Locate the cell with the specified text and output its (X, Y) center coordinate. 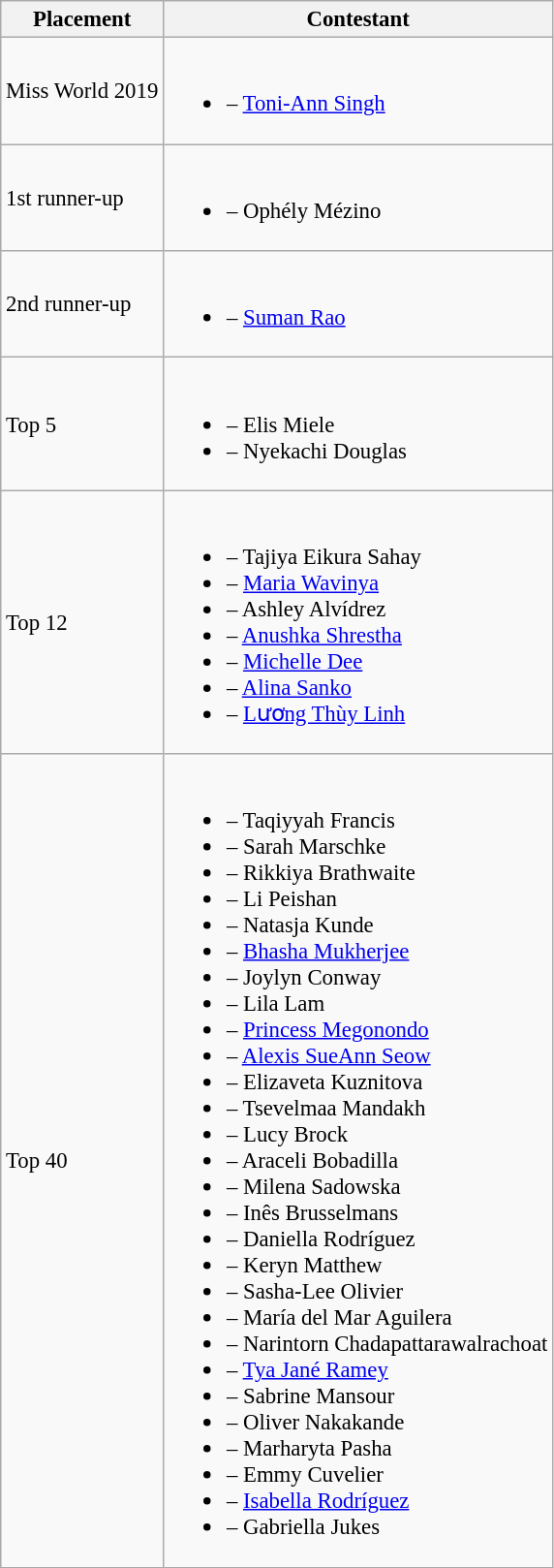
Placement (82, 19)
Top 5 (82, 424)
Contestant (358, 19)
– Tajiya Eikura Sahay – Maria Wavinya – Ashley Alvídrez – Anushka Shrestha – Michelle Dee – Alina Sanko – Lương Thùy Linh (358, 622)
Miss World 2019 (82, 91)
Top 12 (82, 622)
– Suman Rao (358, 304)
2nd runner-up (82, 304)
– Ophély Mézino (358, 198)
– Toni-Ann Singh (358, 91)
1st runner-up (82, 198)
Top 40 (82, 1161)
– Elis Miele – Nyekachi Douglas (358, 424)
